Extract the (X, Y) coordinate from the center of the cell holding the provided text.  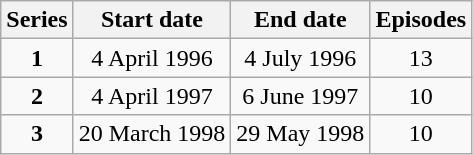
Start date (152, 20)
4 July 1996 (300, 58)
20 March 1998 (152, 134)
2 (37, 96)
13 (421, 58)
6 June 1997 (300, 96)
1 (37, 58)
3 (37, 134)
Episodes (421, 20)
4 April 1996 (152, 58)
29 May 1998 (300, 134)
4 April 1997 (152, 96)
Series (37, 20)
End date (300, 20)
